Extract the [x, y] coordinate from the center of the cell holding the provided text.  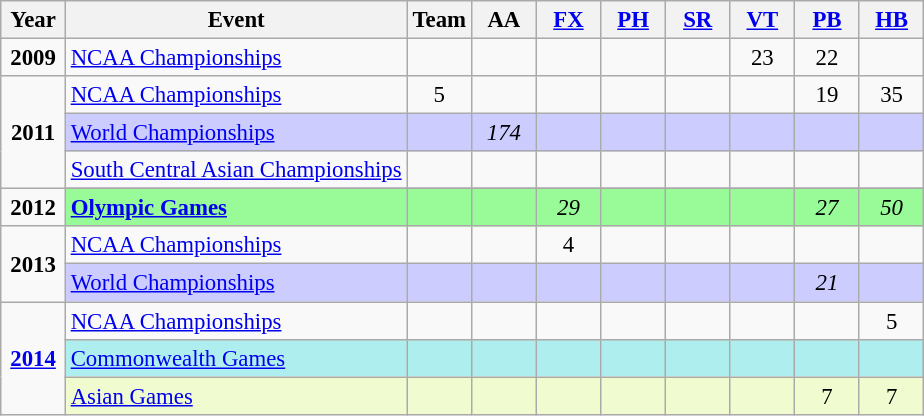
South Central Asian Championships [236, 170]
FX [568, 20]
35 [892, 95]
22 [828, 58]
2009 [34, 58]
Commonwealth Games [236, 358]
VT [762, 20]
HB [892, 20]
PB [828, 20]
Asian Games [236, 396]
29 [568, 208]
PH [634, 20]
27 [828, 208]
Year [34, 20]
Event [236, 20]
AA [504, 20]
50 [892, 208]
2012 [34, 208]
2013 [34, 264]
2014 [34, 358]
SR [698, 20]
4 [568, 245]
Olympic Games [236, 208]
23 [762, 58]
Team [440, 20]
21 [828, 283]
2011 [34, 132]
174 [504, 133]
19 [828, 95]
